Determine the (X, Y) coordinate at the center of the cell enclosing the given text.  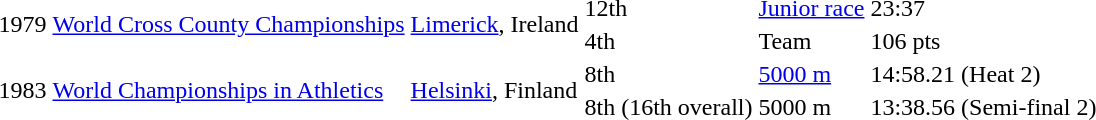
4th (668, 41)
8th (668, 74)
Team (812, 41)
5000 m (812, 74)
